Extract the [X, Y] coordinate from the center of the cell holding the provided text.  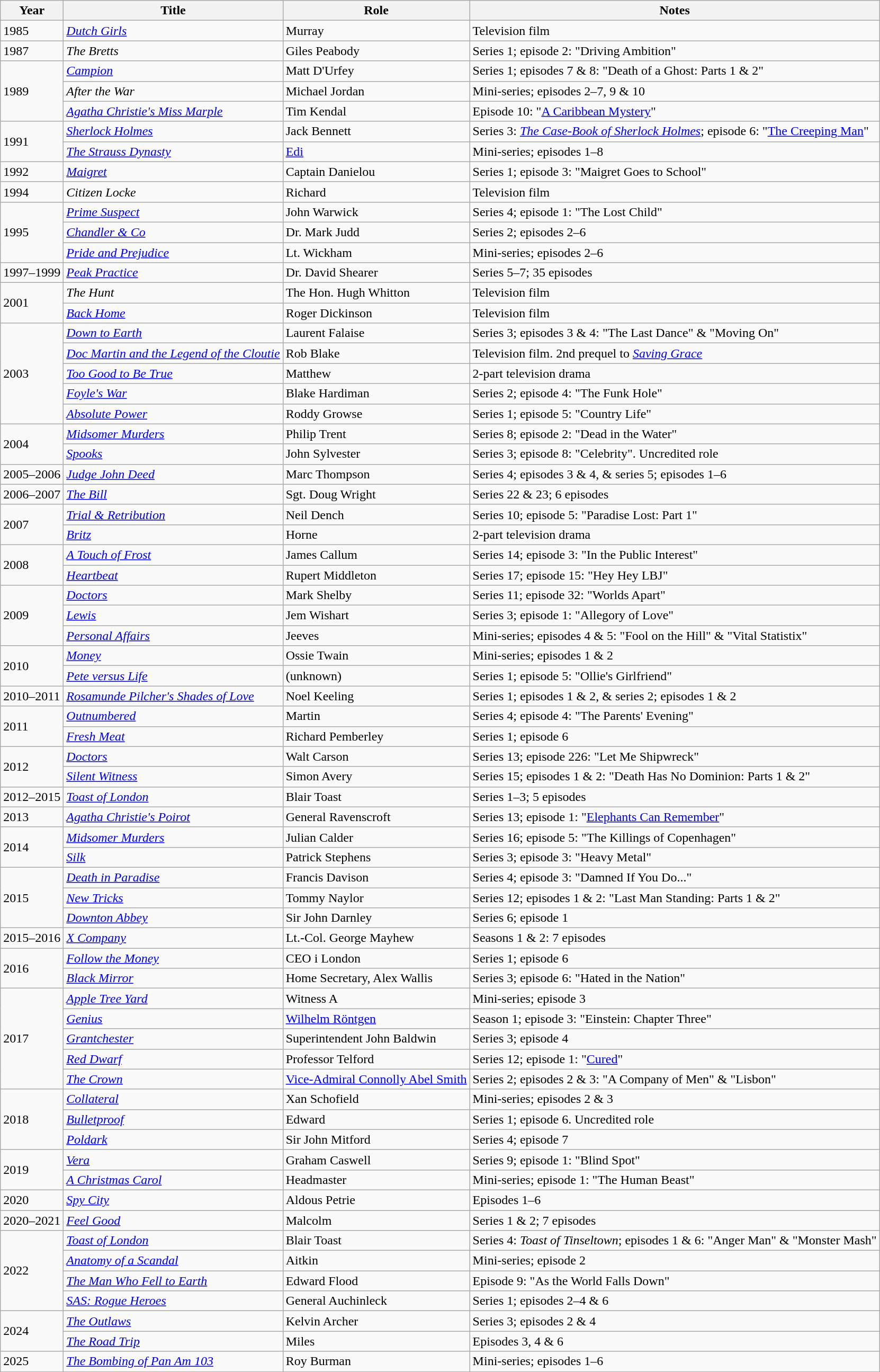
Series 3; episodes 3 & 4: "The Last Dance" & "Moving On" [675, 333]
Series 9; episode 1: "Blind Spot" [675, 1160]
Blake Hardiman [376, 394]
Series 2; episodes 2 & 3: "A Company of Men" & "Lisbon" [675, 1079]
Series 4; episode 4: "The Parents' Evening" [675, 716]
Foyle's War [173, 394]
The Strauss Dynasty [173, 152]
1985 [32, 31]
Roger Dickinson [376, 313]
Matt D'Urfey [376, 71]
Role [376, 11]
2012 [32, 767]
Series 3; episode 6: "Hated in the Nation" [675, 978]
Neil Dench [376, 514]
New Tricks [173, 898]
Miles [376, 1341]
Vera [173, 1160]
Roddy Growse [376, 414]
Series 17; episode 15: "Hey Hey LBJ" [675, 575]
Series 14; episode 3: "In the Public Interest" [675, 555]
Superintendent John Baldwin [376, 1039]
Sir John Darnley [376, 918]
Aldous Petrie [376, 1200]
The Outlaws [173, 1321]
The Bombing of Pan Am 103 [173, 1361]
Agatha Christie's Poirot [173, 817]
Downton Abbey [173, 918]
Francis Davison [376, 877]
Mini-series; episode 1: "The Human Beast" [675, 1180]
Tim Kendal [376, 111]
Series 3; episodes 2 & 4 [675, 1321]
Black Mirror [173, 978]
Sgt. Doug Wright [376, 494]
Mini-series; episodes 1–6 [675, 1361]
Series 1–3; 5 episodes [675, 797]
2016 [32, 968]
2015 [32, 897]
Series 4: Toast of Tinseltown; episodes 1 & 6: "Anger Man" & "Monster Mash" [675, 1241]
Sherlock Holmes [173, 131]
2012–2015 [32, 797]
Dutch Girls [173, 31]
Series 4; episode 1: "The Lost Child" [675, 212]
Lt.-Col. George Mayhew [376, 938]
1992 [32, 172]
Edi [376, 152]
Prime Suspect [173, 212]
Horne [376, 534]
Headmaster [376, 1180]
2005–2006 [32, 474]
Richard Pemberley [376, 736]
Anatomy of a Scandal [173, 1261]
Patrick Stephens [376, 857]
Grantchester [173, 1039]
Genius [173, 1019]
Series 12; episodes 1 & 2: "Last Man Standing: Parts 1 & 2" [675, 898]
Lt. Wickham [376, 253]
Series 11; episode 32: "Worlds Apart" [675, 595]
Aitkin [376, 1261]
Peak Practice [173, 273]
Collateral [173, 1099]
2011 [32, 726]
Pete versus Life [173, 676]
Heartbeat [173, 575]
1991 [32, 141]
Matthew [376, 373]
Lewis [173, 616]
Jeeves [376, 636]
Graham Caswell [376, 1160]
Red Dwarf [173, 1059]
Series 22 & 23; 6 episodes [675, 494]
Too Good to Be True [173, 373]
Series 3; episode 4 [675, 1039]
The Man Who Fell to Earth [173, 1281]
2022 [32, 1271]
Title [173, 11]
Witness A [376, 999]
2014 [32, 847]
A Touch of Frost [173, 555]
Series 1; episode 5: "Ollie's Girlfriend" [675, 676]
Noel Keeling [376, 696]
General Auchinleck [376, 1301]
CEO i London [376, 958]
Sir John Mitford [376, 1139]
Series 4; episodes 3 & 4, & series 5; episodes 1–6 [675, 474]
Series 16; episode 5: "The Killings of Copenhagen" [675, 837]
Marc Thompson [376, 474]
2015–2016 [32, 938]
A Christmas Carol [173, 1180]
2017 [32, 1039]
2010–2011 [32, 696]
Series 4; episode 3: "Damned If You Do..." [675, 877]
Ossie Twain [376, 656]
Spy City [173, 1200]
Series 2; episode 4: "The Funk Hole" [675, 394]
Rob Blake [376, 353]
Down to Earth [173, 333]
Money [173, 656]
Dr. David Shearer [376, 273]
The Bretts [173, 51]
Follow the Money [173, 958]
The Hunt [173, 293]
Murray [376, 31]
General Ravenscroft [376, 817]
Series 3; episode 1: "Allegory of Love" [675, 616]
Silk [173, 857]
SAS: Rogue Heroes [173, 1301]
2018 [32, 1119]
After the War [173, 91]
Mark Shelby [376, 595]
Mini-series; episodes 1–8 [675, 152]
Giles Peabody [376, 51]
Episode 9: "As the World Falls Down" [675, 1281]
Simon Avery [376, 777]
Series 13; episode 1: "Elephants Can Remember" [675, 817]
Mini-series; episodes 2–7, 9 & 10 [675, 91]
Home Secretary, Alex Wallis [376, 978]
Jack Bennett [376, 131]
Mini-series; episodes 4 & 5: "Fool on the Hill" & "Vital Statistix" [675, 636]
Series 1 & 2; 7 episodes [675, 1220]
Episodes 1–6 [675, 1200]
Series 5–7; 35 episodes [675, 273]
Year [32, 11]
Series 4; episode 7 [675, 1139]
Roy Burman [376, 1361]
Season 1; episode 3: "Einstein: Chapter Three" [675, 1019]
Judge John Deed [173, 474]
Back Home [173, 313]
Series 1; episode 3: "Maigret Goes to School" [675, 172]
John Sylvester [376, 454]
Series 3: The Case-Book of Sherlock Holmes; episode 6: "The Creeping Man" [675, 131]
Mini-series; episode 3 [675, 999]
Absolute Power [173, 414]
Edward Flood [376, 1281]
Series 13; episode 226: "Let Me Shipwreck" [675, 756]
2013 [32, 817]
Death in Paradise [173, 877]
Series 15; episodes 1 & 2: "Death Has No Dominion: Parts 1 & 2" [675, 777]
Philip Trent [376, 434]
1997–1999 [32, 273]
Mini-series; episodes 2 & 3 [675, 1099]
Seasons 1 & 2: 7 episodes [675, 938]
Television film. 2nd prequel to Saving Grace [675, 353]
Kelvin Archer [376, 1321]
Series 6; episode 1 [675, 918]
Dr. Mark Judd [376, 232]
Series 10; episode 5: "Paradise Lost: Part 1" [675, 514]
Edward [376, 1119]
Citizen Locke [173, 192]
Laurent Falaise [376, 333]
The Hon. Hugh Whitton [376, 293]
1989 [32, 91]
2009 [32, 616]
Michael Jordan [376, 91]
Feel Good [173, 1220]
Mini-series; episode 2 [675, 1261]
Britz [173, 534]
Poldark [173, 1139]
Mini-series; episodes 1 & 2 [675, 656]
Tommy Naylor [376, 898]
John Warwick [376, 212]
Maigret [173, 172]
Pride and Prejudice [173, 253]
Trial & Retribution [173, 514]
Campion [173, 71]
Episodes 3, 4 & 6 [675, 1341]
Notes [675, 11]
Vice-Admiral Connolly Abel Smith [376, 1079]
Professor Telford [376, 1059]
Bulletproof [173, 1119]
Captain Danielou [376, 172]
(unknown) [376, 676]
Doc Martin and the Legend of the Cloutie [173, 353]
Agatha Christie's Miss Marple [173, 111]
The Road Trip [173, 1341]
1995 [32, 232]
2020 [32, 1200]
Series 3; episode 3: "Heavy Metal" [675, 857]
2020–2021 [32, 1220]
Jem Wishart [376, 616]
Outnumbered [173, 716]
Malcolm [376, 1220]
Apple Tree Yard [173, 999]
Personal Affairs [173, 636]
The Bill [173, 494]
1987 [32, 51]
Xan Schofield [376, 1099]
Richard [376, 192]
Fresh Meat [173, 736]
Rosamunde Pilcher's Shades of Love [173, 696]
2024 [32, 1331]
Series 1; episode 6. Uncredited role [675, 1119]
Series 1; episode 2: "Driving Ambition" [675, 51]
Spooks [173, 454]
Series 1; episodes 7 & 8: "Death of a Ghost: Parts 1 & 2" [675, 71]
Episode 10: "A Caribbean Mystery" [675, 111]
1994 [32, 192]
Series 1; episodes 2–4 & 6 [675, 1301]
2010 [32, 666]
Series 1; episodes 1 & 2, & series 2; episodes 1 & 2 [675, 696]
James Callum [376, 555]
Series 12; episode 1: "Cured" [675, 1059]
Series 3; episode 8: "Celebrity". Uncredited role [675, 454]
Wilhelm Röntgen [376, 1019]
2006–2007 [32, 494]
Series 8; episode 2: "Dead in the Water" [675, 434]
2025 [32, 1361]
Mini-series; episodes 2–6 [675, 253]
Rupert Middleton [376, 575]
X Company [173, 938]
2001 [32, 303]
Series 2; episodes 2–6 [675, 232]
2019 [32, 1170]
Julian Calder [376, 837]
Series 1; episode 5: "Country Life" [675, 414]
Martin [376, 716]
The Crown [173, 1079]
Walt Carson [376, 756]
2007 [32, 524]
2008 [32, 565]
Silent Witness [173, 777]
2003 [32, 373]
Chandler & Co [173, 232]
2004 [32, 444]
